Provide the (X, Y) coordinate of the cell's center where the given text is located.  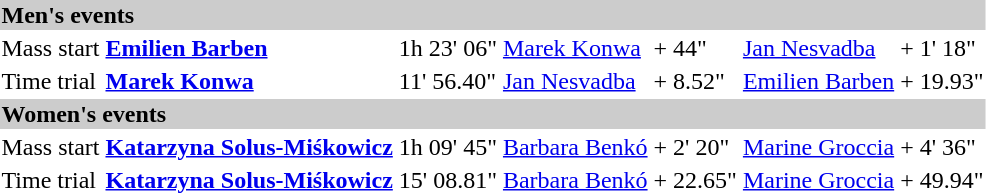
Katarzyna Solus-Miśkowicz (249, 147)
+ 2' 20" (695, 147)
Marine Groccia (818, 147)
Barbara Benkó (575, 147)
Women's events (492, 114)
+ 1' 18" (942, 48)
11' 56.40" (448, 81)
1h 23' 06" (448, 48)
Men's events (492, 15)
1h 09' 45" (448, 147)
+ 8.52" (695, 81)
Time trial (50, 81)
+ 4' 36" (942, 147)
+ 44" (695, 48)
+ 19.93" (942, 81)
